Detect which cell encompasses the target text, then output its [X, Y] center coordinate. 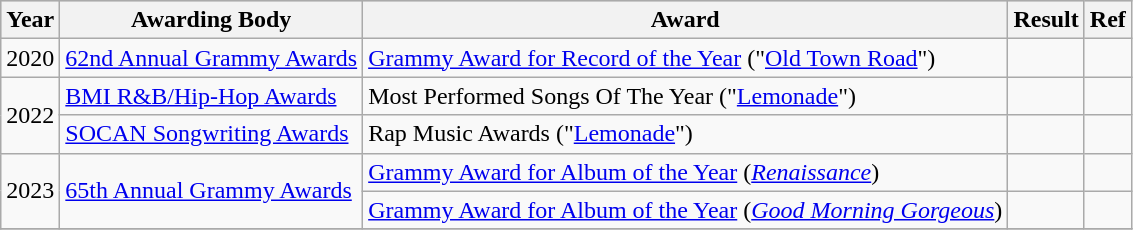
Year [30, 20]
Result [1046, 20]
Ref [1108, 20]
Rap Music Awards ("Lemonade") [686, 134]
SOCAN Songwriting Awards [212, 134]
Awarding Body [212, 20]
Grammy Award for Album of the Year (Renaissance) [686, 172]
BMI R&B/Hip-Hop Awards [212, 96]
62nd Annual Grammy Awards [212, 58]
Most Performed Songs Of The Year ("Lemonade") [686, 96]
Grammy Award for Record of the Year ("Old Town Road") [686, 58]
Grammy Award for Album of the Year (Good Morning Gorgeous) [686, 210]
65th Annual Grammy Awards [212, 191]
2022 [30, 115]
Award [686, 20]
2023 [30, 191]
2020 [30, 58]
